Find where the given text appears and provide that cell's center as [X, Y] coordinate. 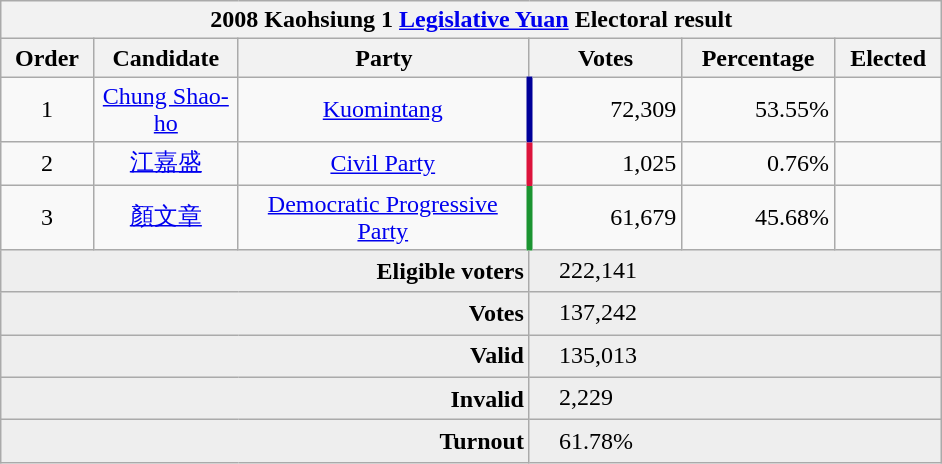
0.76% [758, 164]
Kuomintang [384, 110]
45.68% [758, 216]
135,013 [735, 356]
Invalid [266, 398]
Percentage [758, 58]
61.78% [735, 442]
Candidate [166, 58]
2008 Kaohsiung 1 Legislative Yuan Electoral result [472, 20]
Eligible voters [266, 272]
2,229 [735, 398]
顏文章 [166, 216]
江嘉盛 [166, 164]
137,242 [735, 314]
72,309 [605, 110]
Elected [888, 58]
1 [48, 110]
Order [48, 58]
Party [384, 58]
Chung Shao-ho [166, 110]
Civil Party [384, 164]
1,025 [605, 164]
Valid [266, 356]
61,679 [605, 216]
222,141 [735, 272]
3 [48, 216]
53.55% [758, 110]
Turnout [266, 442]
Democratic Progressive Party [384, 216]
2 [48, 164]
